Return the (x, y) coordinate for the center point of the cell that contains the specified text.  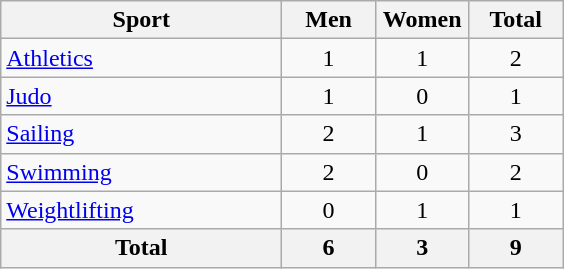
Weightlifting (142, 210)
Sailing (142, 134)
Sport (142, 20)
Women (422, 20)
6 (329, 248)
Men (329, 20)
Athletics (142, 58)
Swimming (142, 172)
Judo (142, 96)
9 (516, 248)
